Capture the cell that displays the provided text and extract its [X, Y] central coordinate. 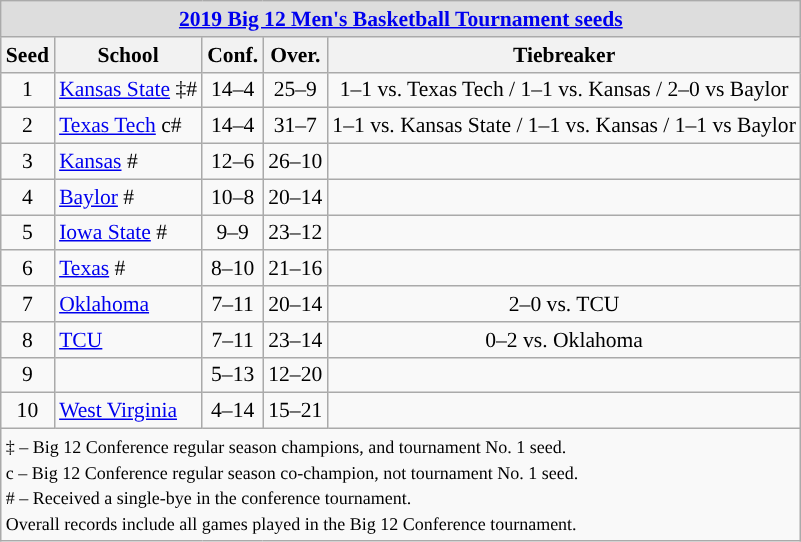
2–0 vs. TCU [564, 304]
21–16 [295, 269]
School [128, 55]
5 [28, 233]
Oklahoma [128, 304]
12–6 [232, 162]
2 [28, 126]
Over. [295, 55]
15–21 [295, 411]
West Virginia [128, 411]
23–14 [295, 340]
2019 Big 12 Men's Basketball Tournament seeds [401, 19]
6 [28, 269]
10 [28, 411]
Seed [28, 55]
4–14 [232, 411]
1 [28, 90]
8 [28, 340]
1–1 vs. Kansas State / 1–1 vs. Kansas / 1–1 vs Baylor [564, 126]
TCU [128, 340]
Tiebreaker [564, 55]
0–2 vs. Oklahoma [564, 340]
3 [28, 162]
Baylor # [128, 197]
23–12 [295, 233]
12–20 [295, 375]
4 [28, 197]
25–9 [295, 90]
9 [28, 375]
9–9 [232, 233]
7 [28, 304]
31–7 [295, 126]
Kansas # [128, 162]
5–13 [232, 375]
Iowa State # [128, 233]
Texas Tech c# [128, 126]
Conf. [232, 55]
1–1 vs. Texas Tech / 1–1 vs. Kansas / 2–0 vs Baylor [564, 90]
Texas # [128, 269]
10–8 [232, 197]
8–10 [232, 269]
26–10 [295, 162]
Kansas State ‡# [128, 90]
